Find where the given text appears and provide that cell's center as [x, y] coordinate. 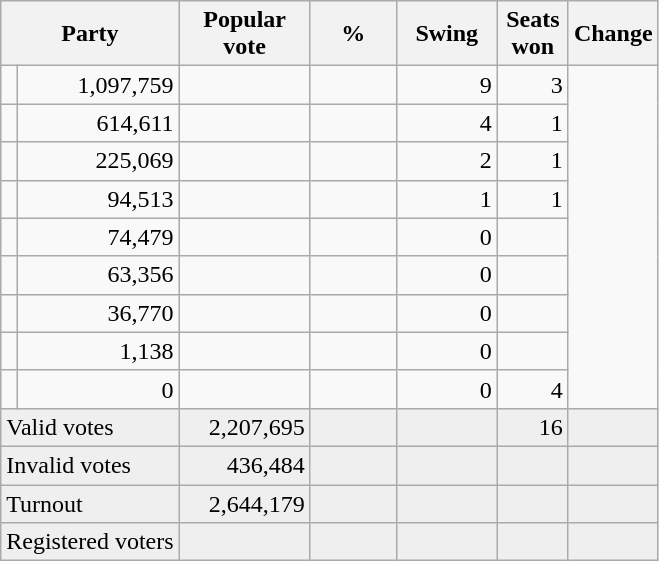
63,356 [98, 275]
436,484 [244, 465]
Swing [446, 34]
Valid votes [90, 427]
Registered voters [90, 542]
36,770 [98, 313]
16 [532, 427]
Seatswon [532, 34]
1,097,759 [98, 85]
225,069 [98, 161]
Popular vote [244, 34]
1,138 [98, 351]
Invalid votes [90, 465]
Party [90, 34]
94,513 [98, 199]
Change [613, 34]
% [353, 34]
614,611 [98, 123]
2,207,695 [244, 427]
9 [446, 85]
74,479 [98, 237]
2 [446, 161]
2,644,179 [244, 503]
Turnout [90, 503]
3 [532, 85]
